For the text-containing cell, return its midpoint in (X, Y) coordinate format. 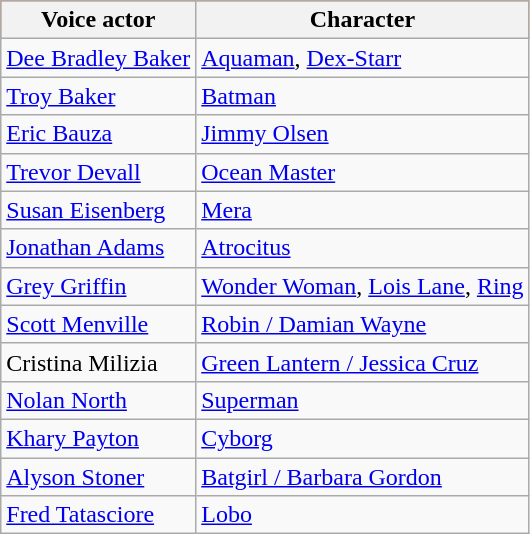
Troy Baker (98, 96)
Character (362, 20)
Atrocitus (362, 248)
Batgirl / Barbara Gordon (362, 477)
Jonathan Adams (98, 248)
Batman (362, 96)
Fred Tatasciore (98, 515)
Voice actor (98, 20)
Dee Bradley Baker (98, 58)
Cyborg (362, 438)
Mera (362, 210)
Lobo (362, 515)
Nolan North (98, 400)
Alyson Stoner (98, 477)
Wonder Woman, Lois Lane, Ring (362, 286)
Superman (362, 400)
Grey Griffin (98, 286)
Scott Menville (98, 324)
Jimmy Olsen (362, 134)
Khary Payton (98, 438)
Trevor Devall (98, 172)
Aquaman, Dex-Starr (362, 58)
Cristina Milizia (98, 362)
Green Lantern / Jessica Cruz (362, 362)
Susan Eisenberg (98, 210)
Ocean Master (362, 172)
Eric Bauza (98, 134)
Robin / Damian Wayne (362, 324)
